Pinpoint the cell where the given text exists, returning its [x, y] midpoint coordinate. 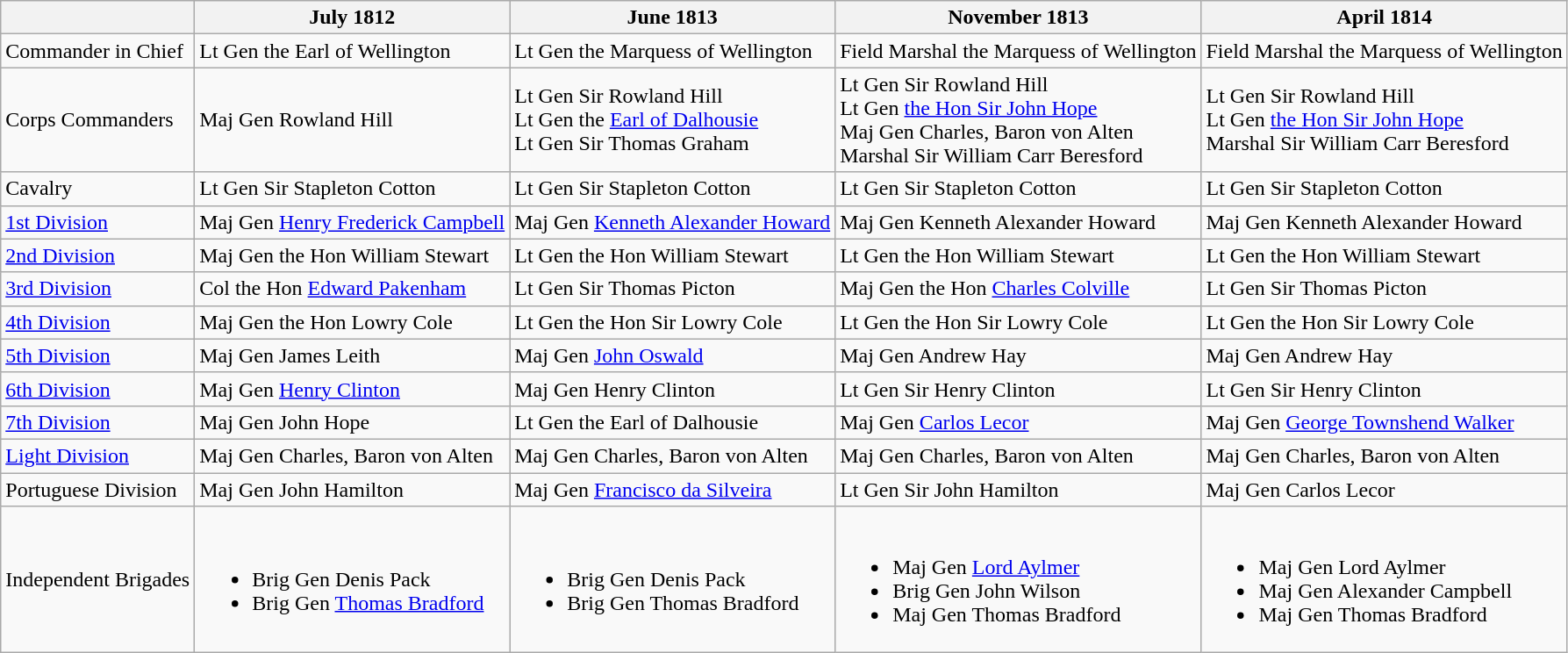
Corps Commanders [98, 119]
Maj Gen John Hope [353, 422]
Maj Gen James Leith [353, 355]
2nd Division [98, 255]
Light Division [98, 456]
Maj Gen Francisco da Silveira [672, 489]
Maj Gen George Townshend Walker [1385, 422]
3rd Division [98, 289]
5th Division [98, 355]
Maj Gen the Hon William Stewart [353, 255]
Maj Gen the Hon Lowry Cole [353, 322]
Maj Gen John Oswald [672, 355]
Maj Gen the Hon Charles Colville [1018, 289]
Independent Brigades [98, 579]
4th Division [98, 322]
6th Division [98, 389]
Maj Gen John Hamilton [353, 489]
Lt Gen Sir John Hamilton [1018, 489]
Maj Gen Lord AylmerMaj Gen Alexander CampbellMaj Gen Thomas Bradford [1385, 579]
November 1813 [1018, 18]
Commander in Chief [98, 51]
April 1814 [1385, 18]
Portuguese Division [98, 489]
Maj Gen Lord AylmerBrig Gen John WilsonMaj Gen Thomas Bradford [1018, 579]
1st Division [98, 222]
Lt Gen the Marquess of Wellington [672, 51]
7th Division [98, 422]
Lt Gen Sir Rowland HillLt Gen the Hon Sir John HopeMaj Gen Charles, Baron von AltenMarshal Sir William Carr Beresford [1018, 119]
Lt Gen Sir Rowland HillLt Gen the Earl of DalhousieLt Gen Sir Thomas Graham [672, 119]
Maj Gen Henry Frederick Campbell [353, 222]
Lt Gen Sir Rowland HillLt Gen the Hon Sir John HopeMarshal Sir William Carr Beresford [1385, 119]
Lt Gen the Earl of Wellington [353, 51]
Maj Gen Rowland Hill [353, 119]
Col the Hon Edward Pakenham [353, 289]
July 1812 [353, 18]
June 1813 [672, 18]
Cavalry [98, 189]
Lt Gen the Earl of Dalhousie [672, 422]
